Capture the cell that displays the provided text and extract its (X, Y) central coordinate. 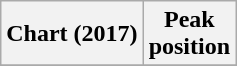
Chart (2017) (72, 34)
Peakposition (189, 34)
